Find where the given text appears and provide that cell's center as (X, Y) coordinate. 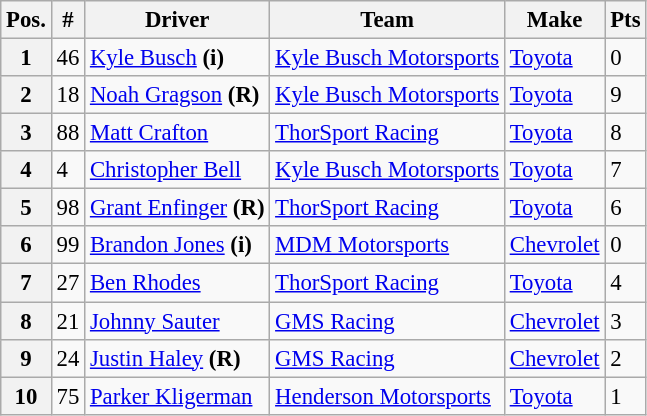
Driver (178, 20)
MDM Motorsports (388, 245)
27 (68, 283)
18 (68, 95)
10 (26, 396)
Brandon Jones (i) (178, 245)
Noah Gragson (R) (178, 95)
46 (68, 58)
21 (68, 321)
Ben Rhodes (178, 283)
75 (68, 396)
# (68, 20)
88 (68, 133)
Team (388, 20)
Parker Kligerman (178, 396)
Matt Crafton (178, 133)
Henderson Motorsports (388, 396)
Justin Haley (R) (178, 358)
Pts (626, 20)
98 (68, 208)
99 (68, 245)
Pos. (26, 20)
Christopher Bell (178, 170)
5 (26, 208)
Kyle Busch (i) (178, 58)
Johnny Sauter (178, 321)
Make (554, 20)
Grant Enfinger (R) (178, 208)
24 (68, 358)
